Determine the [X, Y] coordinate at the center of the cell enclosing the given text.  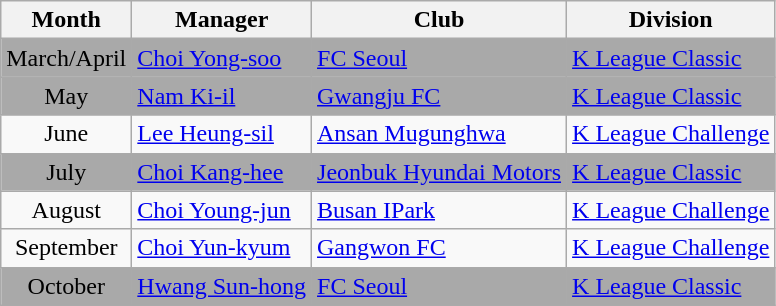
Month [66, 20]
September [66, 248]
Choi Yong-soo [222, 58]
Lee Heung-sil [222, 134]
October [66, 286]
Division [671, 20]
Jeonbuk Hyundai Motors [440, 172]
Manager [222, 20]
Nam Ki-il [222, 96]
Club [440, 20]
Gangwon FC [440, 248]
August [66, 210]
Choi Kang-hee [222, 172]
Gwangju FC [440, 96]
Choi Yun-kyum [222, 248]
March/April [66, 58]
June [66, 134]
July [66, 172]
May [66, 96]
Hwang Sun-hong [222, 286]
Ansan Mugunghwa [440, 134]
Busan IPark [440, 210]
Choi Young-jun [222, 210]
